Scan for the cell matching the given text and deliver its [X, Y] coordinate at center. 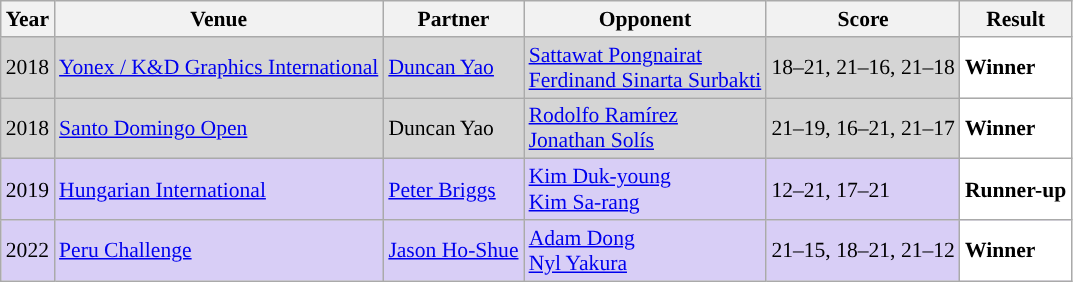
Year [28, 19]
Kim Duk-young Kim Sa-rang [646, 190]
Hungarian International [218, 190]
12–21, 17–21 [863, 190]
Opponent [646, 19]
Sattawat Pongnairat Ferdinand Sinarta Surbakti [646, 68]
Venue [218, 19]
Runner-up [1016, 190]
18–21, 21–16, 21–18 [863, 68]
Score [863, 19]
Yonex / K&D Graphics International [218, 68]
21–19, 16–21, 21–17 [863, 128]
Santo Domingo Open [218, 128]
Adam Dong Nyl Yakura [646, 250]
Rodolfo Ramírez Jonathan Solís [646, 128]
2019 [28, 190]
Peru Challenge [218, 250]
21–15, 18–21, 21–12 [863, 250]
2022 [28, 250]
Partner [453, 19]
Jason Ho-Shue [453, 250]
Peter Briggs [453, 190]
Result [1016, 19]
